Provide the (X, Y) coordinate of the cell's center where the given text is located.  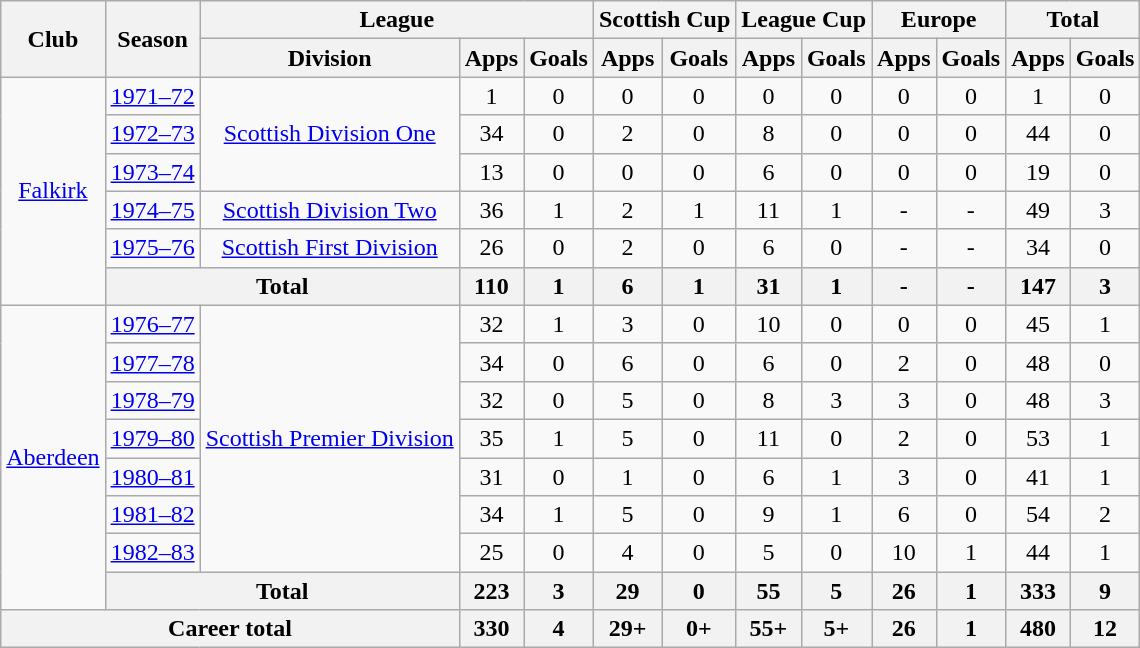
Scottish Division One (330, 134)
Aberdeen (53, 457)
45 (1038, 324)
29 (627, 591)
1972–73 (152, 134)
25 (491, 553)
1975–76 (152, 248)
Falkirk (53, 191)
35 (491, 438)
1982–83 (152, 553)
55+ (768, 629)
0+ (699, 629)
1971–72 (152, 96)
333 (1038, 591)
36 (491, 210)
330 (491, 629)
13 (491, 172)
29+ (627, 629)
Scottish Cup (664, 20)
1973–74 (152, 172)
1974–75 (152, 210)
1981–82 (152, 515)
1979–80 (152, 438)
110 (491, 286)
Europe (939, 20)
12 (1105, 629)
1978–79 (152, 400)
Scottish First Division (330, 248)
League Cup (804, 20)
53 (1038, 438)
19 (1038, 172)
55 (768, 591)
Scottish Division Two (330, 210)
Career total (230, 629)
1980–81 (152, 477)
41 (1038, 477)
49 (1038, 210)
League (396, 20)
480 (1038, 629)
1976–77 (152, 324)
147 (1038, 286)
223 (491, 591)
Division (330, 58)
Club (53, 39)
1977–78 (152, 362)
54 (1038, 515)
Season (152, 39)
Scottish Premier Division (330, 438)
5+ (836, 629)
